Extract the (X, Y) coordinate from the center of the cell holding the provided text.  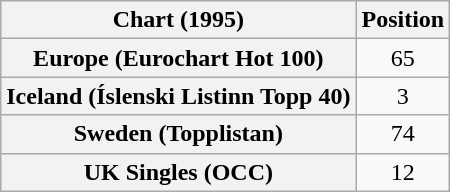
Position (403, 20)
UK Singles (OCC) (178, 172)
Chart (1995) (178, 20)
3 (403, 96)
Europe (Eurochart Hot 100) (178, 58)
Sweden (Topplistan) (178, 134)
74 (403, 134)
Iceland (Íslenski Listinn Topp 40) (178, 96)
65 (403, 58)
12 (403, 172)
